Find where the given text appears and provide that cell's center as (x, y) coordinate. 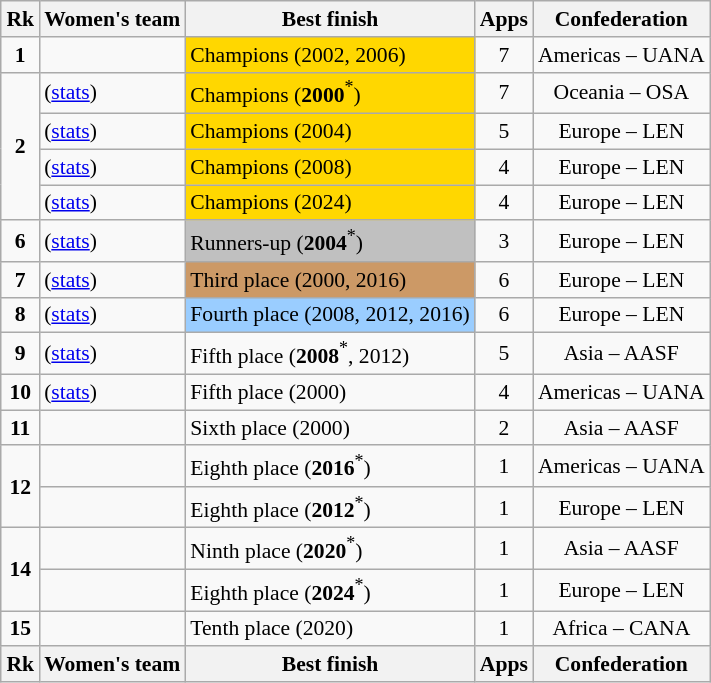
Africa – CANA (622, 629)
Champions (2000*) (330, 92)
Oceania – OSA (622, 92)
8 (20, 316)
Eighth place (2012*) (330, 508)
12 (20, 488)
Champions (2004) (330, 132)
Eighth place (2024*) (330, 590)
15 (20, 629)
Champions (2002, 2006) (330, 55)
3 (504, 242)
Fifth place (2008*, 2012) (330, 354)
Third place (2000, 2016) (330, 280)
Champions (2008) (330, 167)
Champions (2024) (330, 203)
Ninth place (2020*) (330, 548)
Eighth place (2016*) (330, 466)
Runners-up (2004*) (330, 242)
Fifth place (2000) (330, 392)
10 (20, 392)
Sixth place (2000) (330, 428)
Fourth place (2008, 2012, 2016) (330, 316)
9 (20, 354)
11 (20, 428)
Tenth place (2020) (330, 629)
14 (20, 570)
